Scan for the cell matching the given text and deliver its [X, Y] coordinate at center. 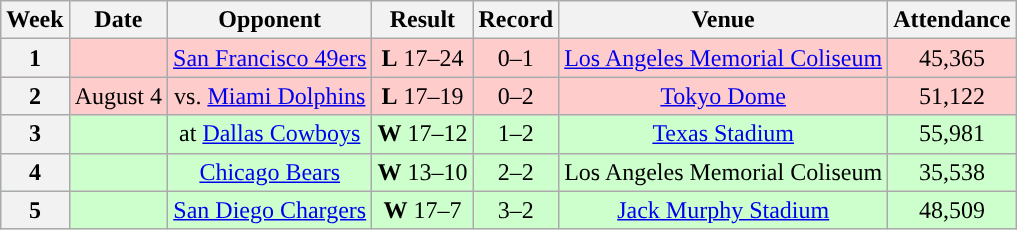
San Diego Chargers [270, 210]
5 [35, 210]
San Francisco 49ers [270, 58]
Chicago Bears [270, 172]
2–2 [516, 172]
1 [35, 58]
3 [35, 134]
51,122 [952, 96]
3–2 [516, 210]
4 [35, 172]
L 17–24 [422, 58]
0–2 [516, 96]
35,538 [952, 172]
Week [35, 20]
Tokyo Dome [724, 96]
at Dallas Cowboys [270, 134]
55,981 [952, 134]
vs. Miami Dolphins [270, 96]
Attendance [952, 20]
W 13–10 [422, 172]
0–1 [516, 58]
L 17–19 [422, 96]
Result [422, 20]
Texas Stadium [724, 134]
45,365 [952, 58]
W 17–12 [422, 134]
W 17–7 [422, 210]
Record [516, 20]
Jack Murphy Stadium [724, 210]
1–2 [516, 134]
48,509 [952, 210]
2 [35, 96]
August 4 [118, 96]
Opponent [270, 20]
Venue [724, 20]
Date [118, 20]
